Scan for the cell matching the given text and deliver its [X, Y] coordinate at center. 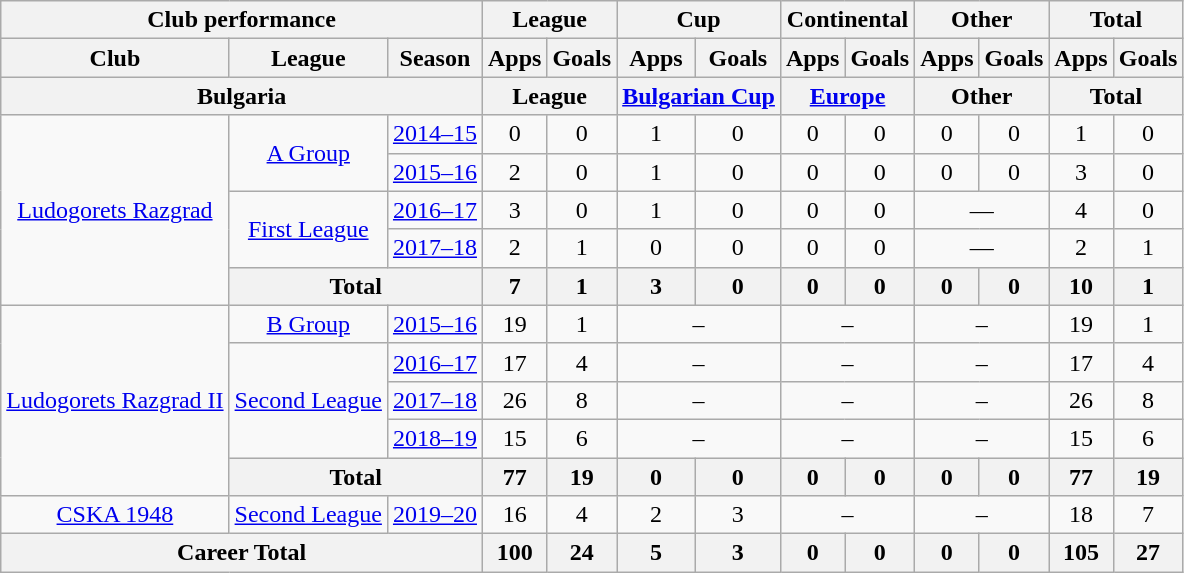
27 [1148, 553]
Bulgaria [242, 96]
Ludogorets Razgrad II [115, 400]
Season [434, 58]
16 [514, 515]
2019–20 [434, 515]
CSKA 1948 [115, 515]
Career Total [242, 553]
First League [308, 229]
Continental [847, 20]
B Group [308, 324]
100 [514, 553]
Europe [847, 96]
Ludogorets Razgrad [115, 210]
5 [656, 553]
18 [1081, 515]
10 [1081, 286]
24 [582, 553]
2018–19 [434, 438]
A Group [308, 153]
105 [1081, 553]
Club [115, 58]
Cup [699, 20]
Bulgarian Cup [699, 96]
Club performance [242, 20]
2014–15 [434, 134]
